Identify which cell holds the provided text, then report its (x, y) central coordinate. 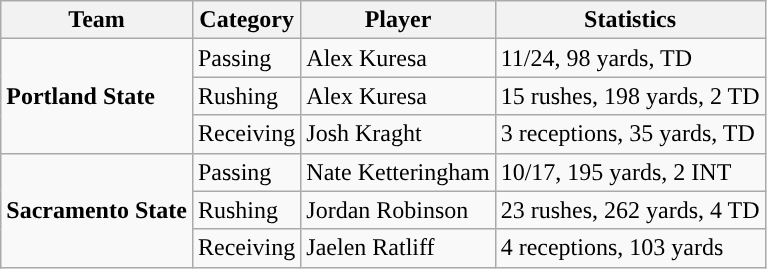
Statistics (630, 20)
15 rushes, 198 yards, 2 TD (630, 96)
23 rushes, 262 yards, 4 TD (630, 210)
Jaelen Ratliff (398, 248)
Nate Ketteringham (398, 172)
10/17, 195 yards, 2 INT (630, 172)
4 receptions, 103 yards (630, 248)
3 receptions, 35 yards, TD (630, 134)
Category (246, 20)
Team (97, 20)
11/24, 98 yards, TD (630, 58)
Sacramento State (97, 210)
Portland State (97, 96)
Josh Kraght (398, 134)
Jordan Robinson (398, 210)
Player (398, 20)
